Extract the [X, Y] coordinate from the center of the cell holding the provided text.  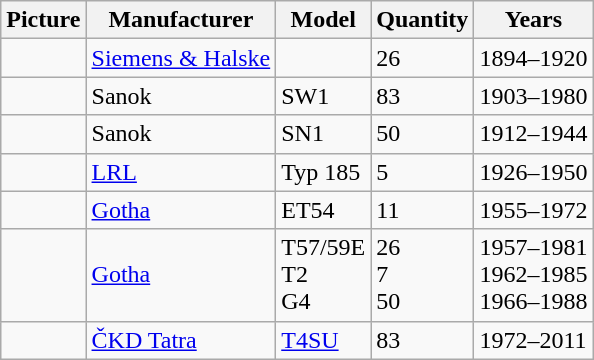
5 [422, 172]
Typ 185 [324, 172]
1903–1980 [534, 96]
Model [324, 20]
26 [422, 58]
LRL [181, 172]
1926–1950 [534, 172]
Years [534, 20]
11 [422, 210]
T4SU [324, 340]
50 [422, 134]
1957–19811962–19851966–1988 [534, 275]
Siemens & Halske [181, 58]
Picture [44, 20]
1955–1972 [534, 210]
T57/59ET2G4 [324, 275]
Manufacturer [181, 20]
ET54 [324, 210]
1972–2011 [534, 340]
SN1 [324, 134]
26750 [422, 275]
1894–1920 [534, 58]
1912–1944 [534, 134]
Quantity [422, 20]
SW1 [324, 96]
ČKD Tatra [181, 340]
